Search for the cell housing the specified text and yield its (x, y) center coordinate. 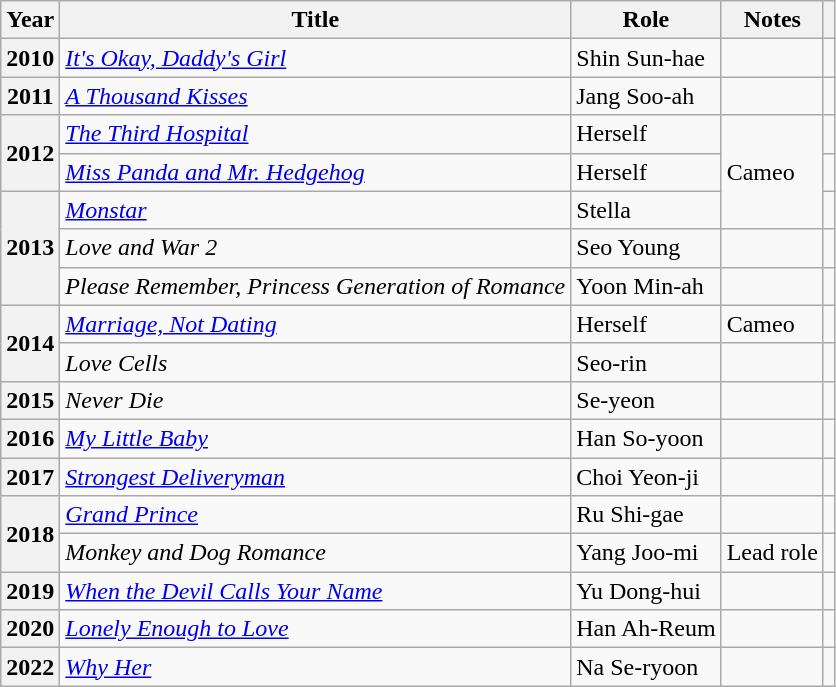
2022 (30, 667)
Title (316, 20)
Please Remember, Princess Generation of Romance (316, 286)
Se-yeon (646, 400)
Lead role (772, 553)
Seo-rin (646, 362)
2016 (30, 438)
Lonely Enough to Love (316, 629)
2020 (30, 629)
Never Die (316, 400)
Stella (646, 210)
2018 (30, 534)
2011 (30, 96)
Year (30, 20)
Han So-yoon (646, 438)
Why Her (316, 667)
Choi Yeon-ji (646, 477)
Na Se-ryoon (646, 667)
Shin Sun-hae (646, 58)
The Third Hospital (316, 134)
Yu Dong-hui (646, 591)
Role (646, 20)
A Thousand Kisses (316, 96)
Notes (772, 20)
2010 (30, 58)
Yoon Min-ah (646, 286)
Ru Shi-gae (646, 515)
2017 (30, 477)
2013 (30, 248)
Jang Soo-ah (646, 96)
Miss Panda and Mr. Hedgehog (316, 172)
Han Ah-Reum (646, 629)
2014 (30, 343)
Grand Prince (316, 515)
It's Okay, Daddy's Girl (316, 58)
When the Devil Calls Your Name (316, 591)
Love and War 2 (316, 248)
Monkey and Dog Romance (316, 553)
Seo Young (646, 248)
2019 (30, 591)
2012 (30, 153)
Marriage, Not Dating (316, 324)
Monstar (316, 210)
2015 (30, 400)
Love Cells (316, 362)
Strongest Deliveryman (316, 477)
Yang Joo-mi (646, 553)
My Little Baby (316, 438)
